From the cell containing the given text, extract its center point as (x, y) coordinate. 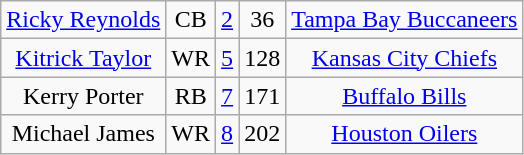
7 (228, 96)
171 (262, 96)
8 (228, 134)
RB (191, 96)
Kerry Porter (84, 96)
128 (262, 58)
Michael James (84, 134)
CB (191, 20)
Tampa Bay Buccaneers (404, 20)
Kitrick Taylor (84, 58)
2 (228, 20)
Houston Oilers (404, 134)
5 (228, 58)
Kansas City Chiefs (404, 58)
Buffalo Bills (404, 96)
Ricky Reynolds (84, 20)
202 (262, 134)
36 (262, 20)
